From the cell containing the given text, extract its center point as [x, y] coordinate. 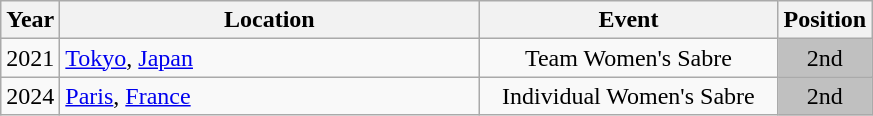
Paris, France [270, 96]
Team Women's Sabre [628, 58]
2024 [30, 96]
Year [30, 20]
Tokyo, Japan [270, 58]
Event [628, 20]
Individual Women's Sabre [628, 96]
Location [270, 20]
2021 [30, 58]
Position [825, 20]
